Return the (x, y) coordinate for the center point of the cell that contains the specified text.  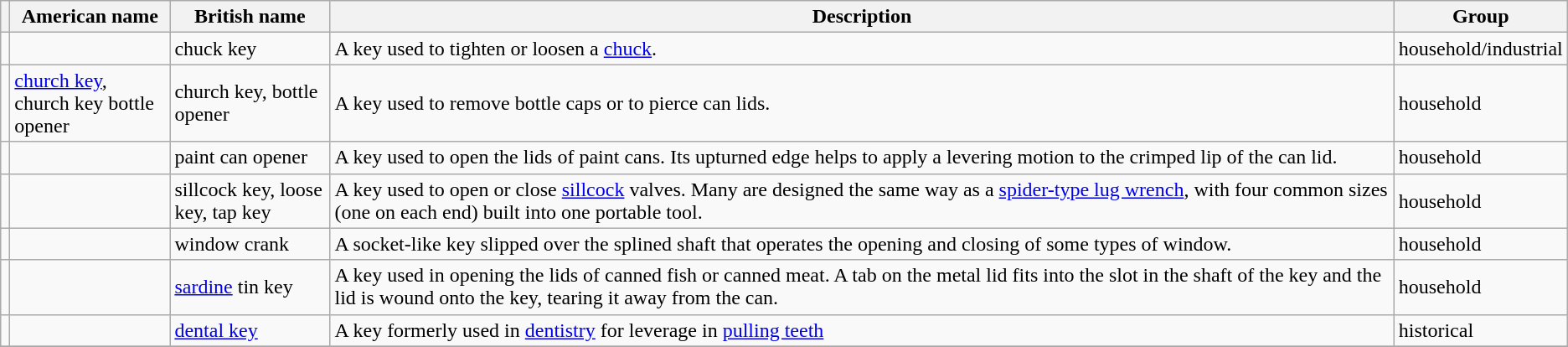
sardine tin key (250, 287)
church key, bottle opener (250, 103)
chuck key (250, 49)
paint can opener (250, 158)
dental key (250, 330)
A key used to tighten or loosen a chuck. (862, 49)
household/industrial (1481, 49)
church key, church key bottle opener (90, 103)
sillcock key, loose key, tap key (250, 201)
A key used to remove bottle caps or to pierce can lids. (862, 103)
historical (1481, 330)
A key formerly used in dentistry for leverage in pulling teeth (862, 330)
A key used to open the lids of paint cans. Its upturned edge helps to apply a levering motion to the crimped lip of the can lid. (862, 158)
A socket-like key slipped over the splined shaft that operates the opening and closing of some types of window. (862, 244)
Group (1481, 17)
British name (250, 17)
Description (862, 17)
window crank (250, 244)
American name (90, 17)
